For the text-containing cell, return its midpoint in [x, y] coordinate format. 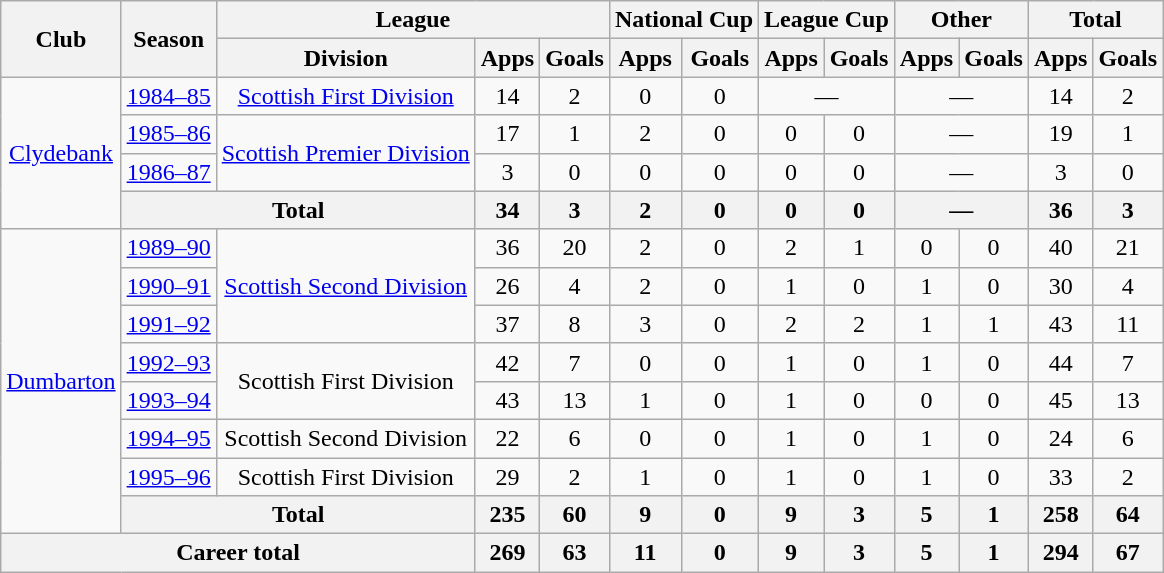
17 [507, 134]
Dumbarton [61, 381]
Division [346, 58]
19 [1060, 134]
45 [1060, 400]
67 [1128, 553]
20 [575, 248]
Other [961, 20]
Career total [238, 553]
269 [507, 553]
Season [168, 39]
8 [575, 324]
40 [1060, 248]
1990–91 [168, 286]
National Cup [684, 20]
64 [1128, 515]
294 [1060, 553]
League [412, 20]
22 [507, 438]
60 [575, 515]
1995–96 [168, 477]
42 [507, 362]
Clydebank [61, 153]
League Cup [827, 20]
37 [507, 324]
1984–85 [168, 96]
258 [1060, 515]
30 [1060, 286]
26 [507, 286]
Club [61, 39]
1994–95 [168, 438]
Scottish Premier Division [346, 153]
1986–87 [168, 172]
1991–92 [168, 324]
1993–94 [168, 400]
1985–86 [168, 134]
63 [575, 553]
29 [507, 477]
21 [1128, 248]
235 [507, 515]
1992–93 [168, 362]
1989–90 [168, 248]
44 [1060, 362]
34 [507, 210]
33 [1060, 477]
24 [1060, 438]
